Pinpoint the cell where the given text exists, returning its [x, y] midpoint coordinate. 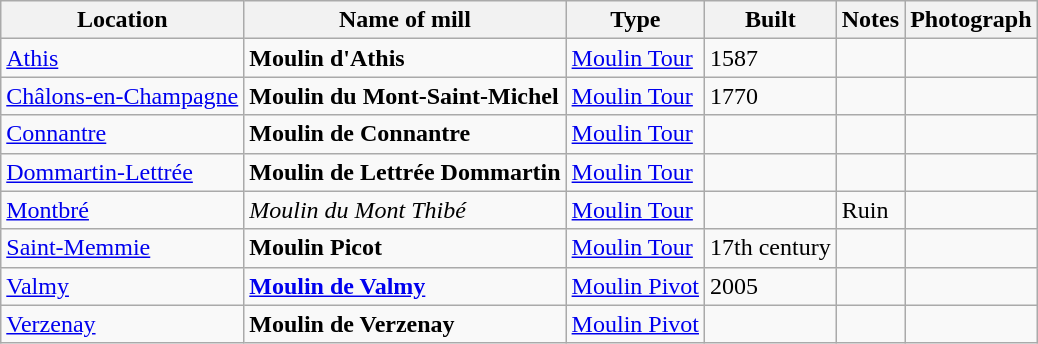
1587 [771, 58]
Ruin [870, 210]
Connantre [122, 134]
Moulin Picot [405, 248]
Dommartin-Lettrée [122, 172]
Moulin de Verzenay [405, 324]
Moulin d'Athis [405, 58]
Saint-Memmie [122, 248]
Athis [122, 58]
Built [771, 20]
Name of mill [405, 20]
Moulin du Mont Thibé [405, 210]
Moulin de Connantre [405, 134]
Photograph [971, 20]
Moulin du Mont-Saint-Michel [405, 96]
Verzenay [122, 324]
1770 [771, 96]
Type [635, 20]
Châlons-en-Champagne [122, 96]
Montbré [122, 210]
2005 [771, 286]
17th century [771, 248]
Location [122, 20]
Moulin de Valmy [405, 286]
Notes [870, 20]
Moulin de Lettrée Dommartin [405, 172]
Valmy [122, 286]
